Find where the given text appears and provide that cell's center as [x, y] coordinate. 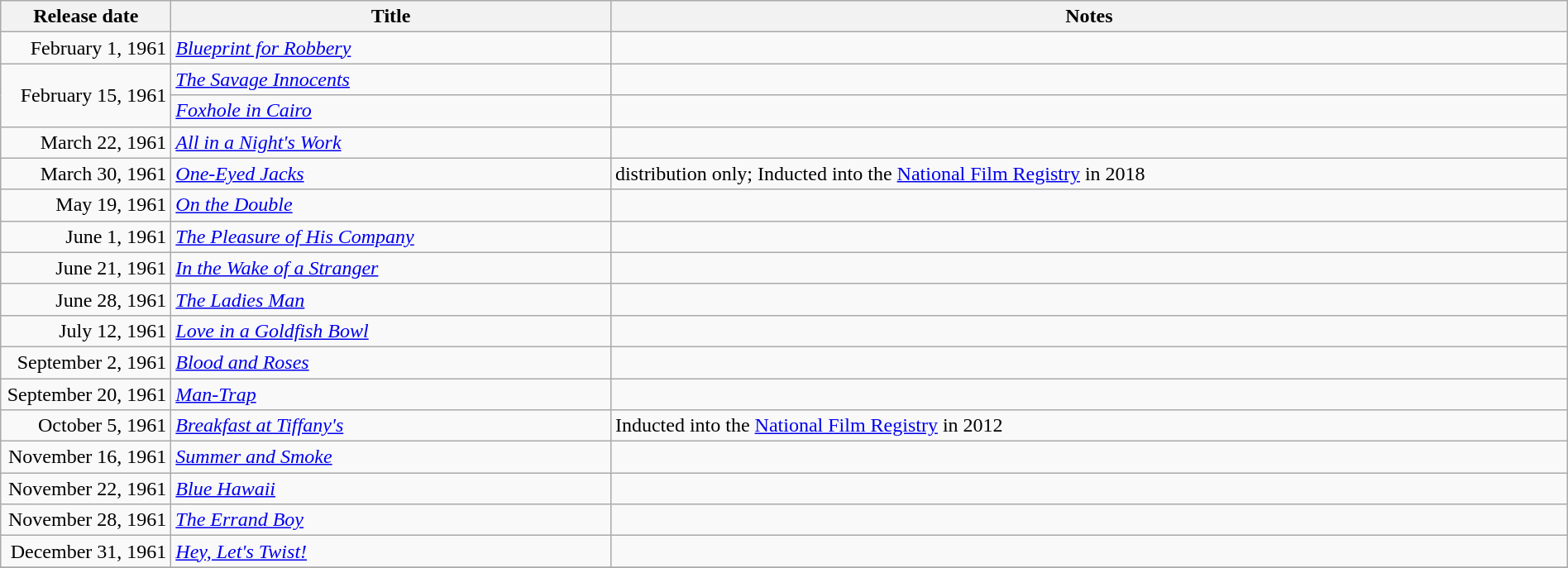
June 1, 1961 [86, 236]
July 12, 1961 [86, 331]
Notes [1088, 17]
March 30, 1961 [86, 174]
distribution only; Inducted into the National Film Registry in 2018 [1088, 174]
Foxhole in Cairo [391, 111]
June 28, 1961 [86, 299]
Title [391, 17]
October 5, 1961 [86, 426]
Blueprint for Robbery [391, 48]
November 28, 1961 [86, 520]
November 16, 1961 [86, 457]
On the Double [391, 205]
Blood and Roses [391, 362]
Blue Hawaii [391, 489]
September 2, 1961 [86, 362]
Release date [86, 17]
February 1, 1961 [86, 48]
In the Wake of a Stranger [391, 268]
Breakfast at Tiffany's [391, 426]
May 19, 1961 [86, 205]
The Pleasure of His Company [391, 236]
Summer and Smoke [391, 457]
One-Eyed Jacks [391, 174]
November 22, 1961 [86, 489]
March 22, 1961 [86, 142]
Inducted into the National Film Registry in 2012 [1088, 426]
December 31, 1961 [86, 551]
All in a Night's Work [391, 142]
September 20, 1961 [86, 394]
The Ladies Man [391, 299]
The Errand Boy [391, 520]
Love in a Goldfish Bowl [391, 331]
June 21, 1961 [86, 268]
Man-Trap [391, 394]
The Savage Innocents [391, 79]
February 15, 1961 [86, 95]
Hey, Let's Twist! [391, 551]
